From the cell containing the given text, extract its center point as (X, Y) coordinate. 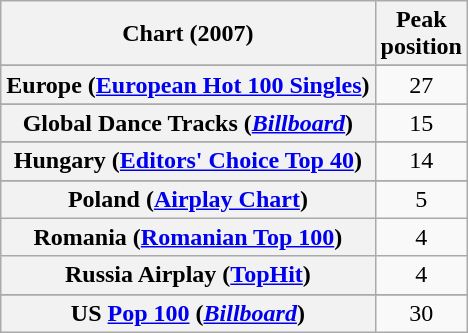
15 (421, 123)
Poland (Airplay Chart) (188, 199)
30 (421, 313)
14 (421, 161)
Peakposition (421, 34)
Global Dance Tracks (Billboard) (188, 123)
Europe (European Hot 100 Singles) (188, 85)
Romania (Romanian Top 100) (188, 237)
5 (421, 199)
Hungary (Editors' Choice Top 40) (188, 161)
27 (421, 85)
Russia Airplay (TopHit) (188, 275)
Chart (2007) (188, 34)
US Pop 100 (Billboard) (188, 313)
